Capture the cell that displays the provided text and extract its (X, Y) central coordinate. 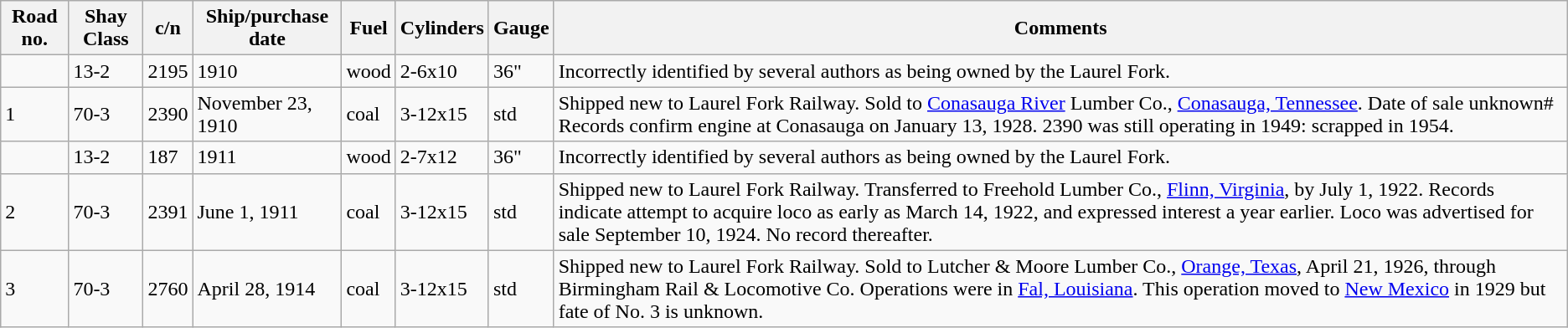
1910 (267, 71)
3 (35, 289)
Fuel (369, 28)
Gauge (521, 28)
Cylinders (442, 28)
2390 (168, 114)
Shay Class (106, 28)
2391 (168, 212)
June 1, 1911 (267, 212)
Comments (1060, 28)
2195 (168, 71)
187 (168, 157)
c/n (168, 28)
Ship/purchase date (267, 28)
2 (35, 212)
November 23, 1910 (267, 114)
Road no. (35, 28)
2-7x12 (442, 157)
2-6x10 (442, 71)
1 (35, 114)
2760 (168, 289)
1911 (267, 157)
April 28, 1914 (267, 289)
